Extract the (x, y) coordinate from the center of the cell holding the provided text.  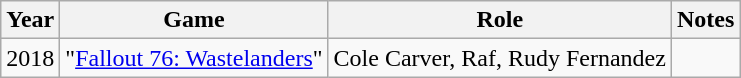
2018 (30, 58)
"Fallout 76: Wastelanders" (194, 58)
Cole Carver, Raf, Rudy Fernandez (500, 58)
Year (30, 20)
Role (500, 20)
Notes (705, 20)
Game (194, 20)
